Scan for the cell matching the given text and deliver its (X, Y) coordinate at center. 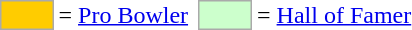
= Pro Bowler (124, 15)
